Capture the cell that displays the provided text and extract its (X, Y) central coordinate. 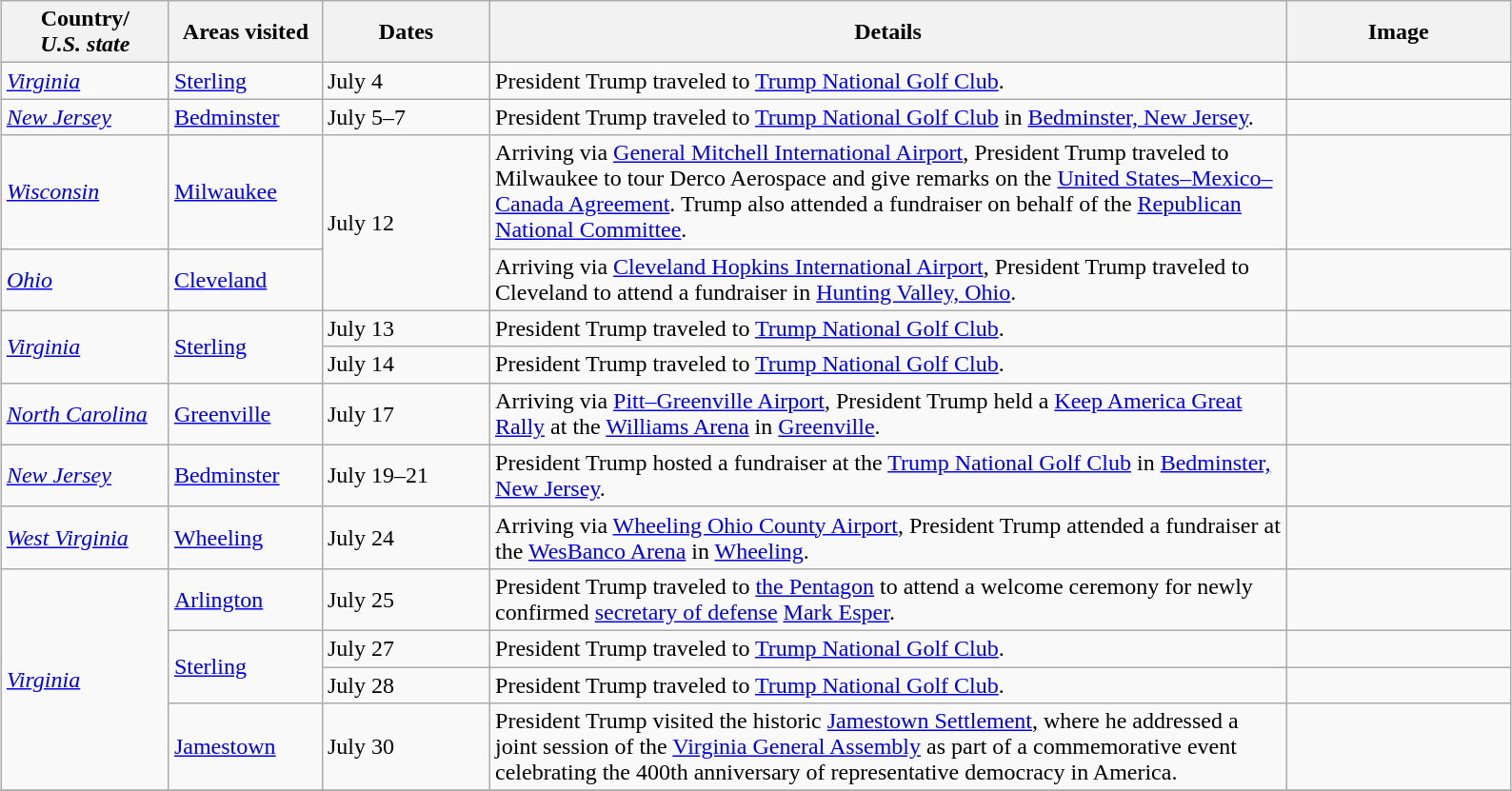
Jamestown (246, 747)
July 13 (406, 328)
Arlington (246, 600)
July 14 (406, 365)
President Trump hosted a fundraiser at the Trump National Golf Club in Bedminster, New Jersey. (888, 476)
President Trump traveled to Trump National Golf Club in Bedminster, New Jersey. (888, 117)
North Carolina (85, 413)
Greenville (246, 413)
July 28 (406, 684)
Dates (406, 32)
Details (888, 32)
July 27 (406, 648)
July 24 (406, 537)
July 17 (406, 413)
Cleveland (246, 280)
July 30 (406, 747)
Country/U.S. state (85, 32)
Milwaukee (246, 192)
July 12 (406, 223)
Arriving via Cleveland Hopkins International Airport, President Trump traveled to Cleveland to attend a fundraiser in Hunting Valley, Ohio. (888, 280)
Arriving via Pitt–Greenville Airport, President Trump held a Keep America Great Rally at the Williams Arena in Greenville. (888, 413)
President Trump traveled to the Pentagon to attend a welcome ceremony for newly confirmed secretary of defense Mark Esper. (888, 600)
Image (1399, 32)
Wheeling (246, 537)
Arriving via Wheeling Ohio County Airport, President Trump attended a fundraiser at the WesBanco Arena in Wheeling. (888, 537)
July 25 (406, 600)
Areas visited (246, 32)
Ohio (85, 280)
West Virginia (85, 537)
July 4 (406, 81)
Wisconsin (85, 192)
July 5–7 (406, 117)
July 19–21 (406, 476)
